For the text-containing cell, return its midpoint in (x, y) coordinate format. 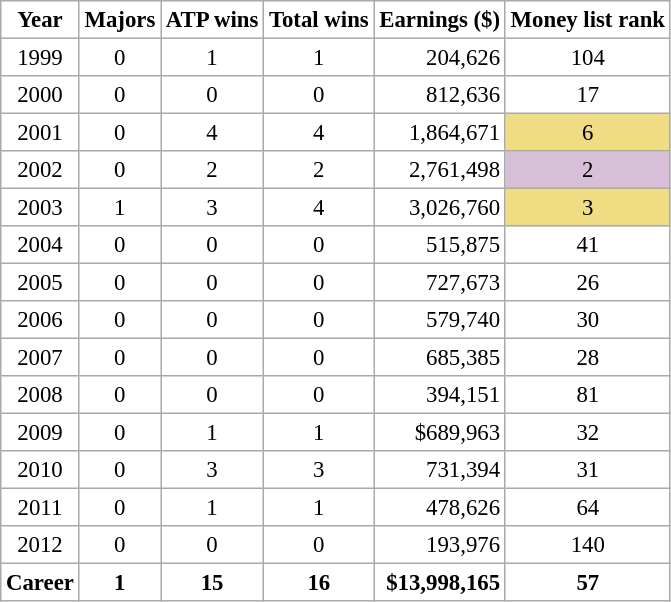
2008 (40, 395)
3,026,760 (440, 207)
Majors (120, 20)
Money list rank (588, 20)
Career (40, 582)
394,151 (440, 395)
28 (588, 357)
140 (588, 545)
478,626 (440, 507)
15 (212, 582)
2001 (40, 132)
1999 (40, 57)
26 (588, 282)
64 (588, 507)
Total wins (319, 20)
41 (588, 245)
2007 (40, 357)
2010 (40, 470)
579,740 (440, 320)
515,875 (440, 245)
2006 (40, 320)
2000 (40, 95)
2005 (40, 282)
2009 (40, 432)
2004 (40, 245)
2011 (40, 507)
ATP wins (212, 20)
6 (588, 132)
193,976 (440, 545)
731,394 (440, 470)
$689,963 (440, 432)
104 (588, 57)
32 (588, 432)
685,385 (440, 357)
204,626 (440, 57)
812,636 (440, 95)
2012 (40, 545)
16 (319, 582)
30 (588, 320)
Year (40, 20)
2002 (40, 170)
727,673 (440, 282)
2,761,498 (440, 170)
17 (588, 95)
57 (588, 582)
1,864,671 (440, 132)
Earnings ($) (440, 20)
2003 (40, 207)
81 (588, 395)
$13,998,165 (440, 582)
31 (588, 470)
